Return the (x, y) coordinate for the center point of the cell that contains the specified text.  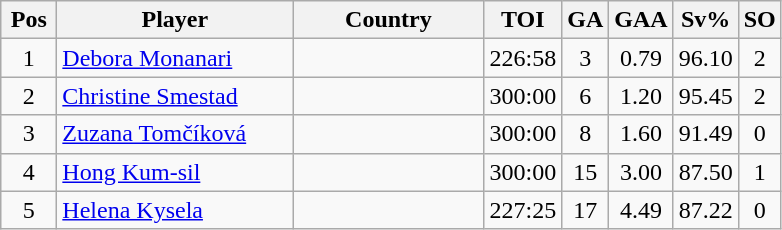
Hong Kum-sil (175, 172)
3.00 (641, 172)
5 (29, 210)
Helena Kysela (175, 210)
TOI (523, 20)
Christine Smestad (175, 96)
6 (586, 96)
91.49 (706, 134)
96.10 (706, 58)
17 (586, 210)
87.50 (706, 172)
8 (586, 134)
Country (388, 20)
Zuzana Tomčíková (175, 134)
4.49 (641, 210)
1.20 (641, 96)
1.60 (641, 134)
Player (175, 20)
GA (586, 20)
Pos (29, 20)
87.22 (706, 210)
95.45 (706, 96)
0.79 (641, 58)
GAA (641, 20)
226:58 (523, 58)
Debora Monanari (175, 58)
15 (586, 172)
SO (760, 20)
227:25 (523, 210)
Sv% (706, 20)
4 (29, 172)
